Extract the [x, y] coordinate from the center of the cell holding the provided text.  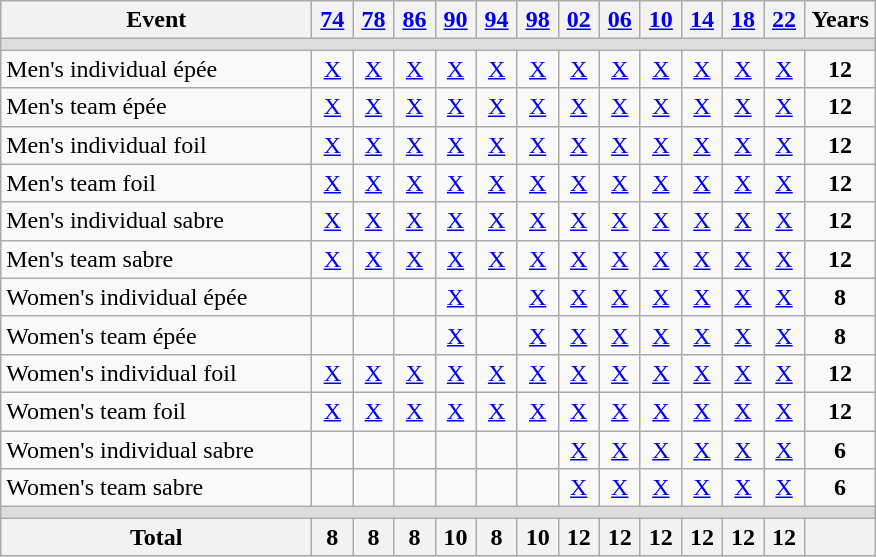
78 [374, 20]
02 [578, 20]
Men's team sabre [156, 259]
Women's team épée [156, 335]
06 [620, 20]
86 [414, 20]
Years [840, 20]
Women's team foil [156, 411]
22 [784, 20]
Men's team foil [156, 183]
90 [456, 20]
94 [496, 20]
98 [538, 20]
Men's team épée [156, 107]
14 [702, 20]
18 [742, 20]
Men's individual épée [156, 69]
Total [156, 537]
Women's individual sabre [156, 449]
Women's individual foil [156, 373]
Women's team sabre [156, 488]
Men's individual sabre [156, 221]
Men's individual foil [156, 145]
Women's individual épée [156, 297]
Event [156, 20]
74 [332, 20]
